Scan for the cell matching the given text and deliver its (X, Y) coordinate at center. 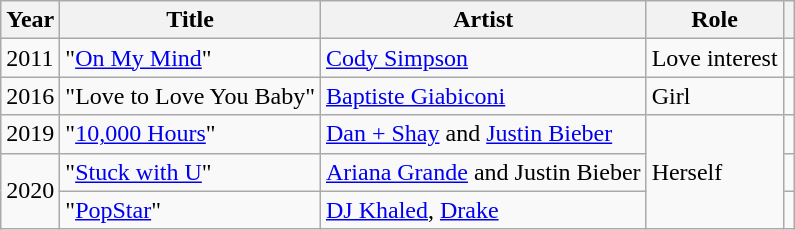
2020 (30, 191)
Artist (483, 20)
"Stuck with U" (190, 172)
Title (190, 20)
Ariana Grande and Justin Bieber (483, 172)
Year (30, 20)
Herself (714, 172)
Baptiste Giabiconi (483, 96)
2011 (30, 58)
Dan + Shay and Justin Bieber (483, 134)
Love interest (714, 58)
"On My Mind" (190, 58)
Girl (714, 96)
"PopStar" (190, 210)
Cody Simpson (483, 58)
2019 (30, 134)
2016 (30, 96)
Role (714, 20)
"10,000 Hours" (190, 134)
"Love to Love You Baby" (190, 96)
DJ Khaled, Drake (483, 210)
